Determine the (x, y) coordinate at the center of the cell enclosing the given text.  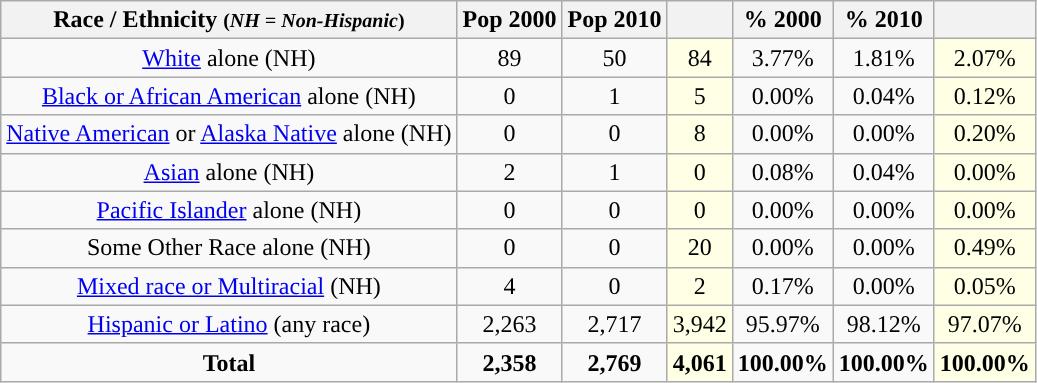
0.49% (984, 248)
3,942 (700, 324)
Mixed race or Multiracial (NH) (229, 286)
2.07% (984, 58)
3.77% (782, 58)
8 (700, 134)
50 (614, 58)
Hispanic or Latino (any race) (229, 324)
2,717 (614, 324)
Black or African American alone (NH) (229, 96)
Asian alone (NH) (229, 172)
% 2000 (782, 20)
Pop 2000 (510, 20)
20 (700, 248)
89 (510, 58)
Native American or Alaska Native alone (NH) (229, 134)
% 2010 (884, 20)
Total (229, 362)
0.08% (782, 172)
Some Other Race alone (NH) (229, 248)
98.12% (884, 324)
2,263 (510, 324)
White alone (NH) (229, 58)
2,769 (614, 362)
4,061 (700, 362)
84 (700, 58)
Race / Ethnicity (NH = Non-Hispanic) (229, 20)
Pacific Islander alone (NH) (229, 210)
4 (510, 286)
0.20% (984, 134)
97.07% (984, 324)
1.81% (884, 58)
2,358 (510, 362)
0.17% (782, 286)
Pop 2010 (614, 20)
95.97% (782, 324)
5 (700, 96)
0.05% (984, 286)
0.12% (984, 96)
